Return [x, y] of the center of cell containing provided text 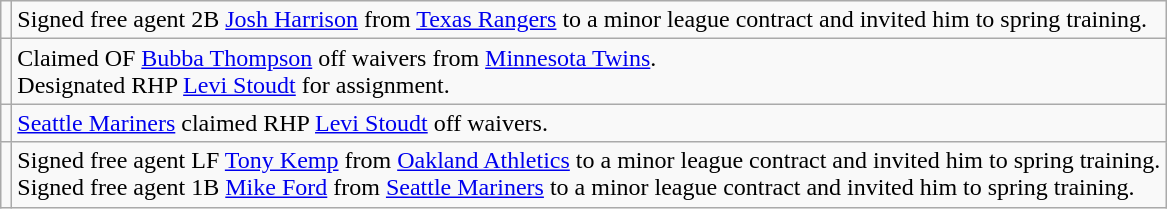
Seattle Mariners claimed RHP Levi Stoudt off waivers. [589, 123]
Signed free agent 2B Josh Harrison from Texas Rangers to a minor league contract and invited him to spring training. [589, 20]
Claimed OF Bubba Thompson off waivers from Minnesota Twins. Designated RHP Levi Stoudt for assignment. [589, 72]
